Return (X, Y) of the center of cell containing provided text 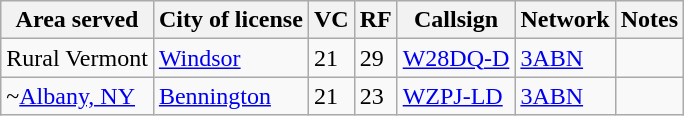
Network (565, 20)
Callsign (456, 20)
Windsor (230, 58)
W28DQ-D (456, 58)
City of license (230, 20)
Rural Vermont (78, 58)
29 (376, 58)
Notes (649, 20)
Bennington (230, 96)
VC (331, 20)
23 (376, 96)
~Albany, NY (78, 96)
WZPJ-LD (456, 96)
RF (376, 20)
Area served (78, 20)
